Return [x, y] of the center of cell containing provided text 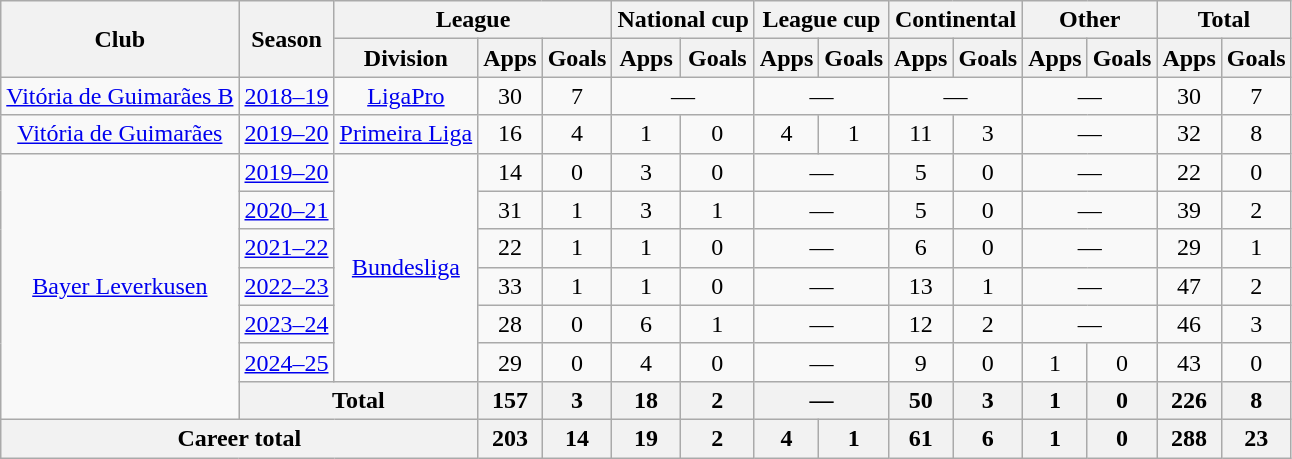
Career total [240, 438]
203 [510, 438]
2020–21 [286, 210]
National cup [683, 20]
2024–25 [286, 362]
288 [1189, 438]
226 [1189, 400]
13 [921, 286]
19 [646, 438]
9 [921, 362]
League [473, 20]
Vitória de Guimarães B [120, 96]
Season [286, 39]
2018–19 [286, 96]
32 [1189, 134]
61 [921, 438]
2021–22 [286, 248]
Primeira Liga [406, 134]
18 [646, 400]
Bundesliga [406, 267]
Club [120, 39]
23 [1256, 438]
Division [406, 58]
11 [921, 134]
33 [510, 286]
Other [1090, 20]
39 [1189, 210]
28 [510, 324]
2022–23 [286, 286]
157 [510, 400]
47 [1189, 286]
12 [921, 324]
Bayer Leverkusen [120, 286]
2023–24 [286, 324]
46 [1189, 324]
Continental [956, 20]
League cup [821, 20]
LigaPro [406, 96]
16 [510, 134]
50 [921, 400]
31 [510, 210]
Vitória de Guimarães [120, 134]
43 [1189, 362]
